Find where the given text appears and provide that cell's center as [X, Y] coordinate. 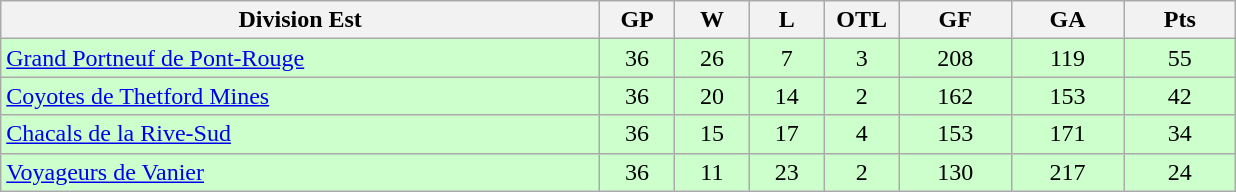
Pts [1180, 20]
217 [1067, 172]
4 [862, 134]
7 [786, 58]
OTL [862, 20]
26 [712, 58]
208 [955, 58]
130 [955, 172]
Grand Portneuf de Pont-Rouge [300, 58]
119 [1067, 58]
55 [1180, 58]
Coyotes de Thetford Mines [300, 96]
23 [786, 172]
L [786, 20]
GA [1067, 20]
3 [862, 58]
20 [712, 96]
11 [712, 172]
17 [786, 134]
W [712, 20]
34 [1180, 134]
42 [1180, 96]
GF [955, 20]
GP [638, 20]
14 [786, 96]
24 [1180, 172]
Chacals de la Rive-Sud [300, 134]
Voyageurs de Vanier [300, 172]
162 [955, 96]
171 [1067, 134]
Division Est [300, 20]
15 [712, 134]
